Scan for the cell matching the given text and deliver its (X, Y) coordinate at center. 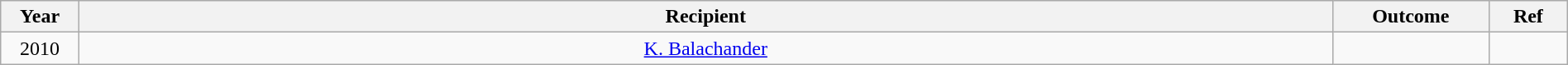
2010 (40, 48)
Year (40, 17)
K. Balachander (705, 48)
Recipient (705, 17)
Outcome (1411, 17)
Ref (1528, 17)
